Determine the [X, Y] coordinate at the center of the cell enclosing the given text.  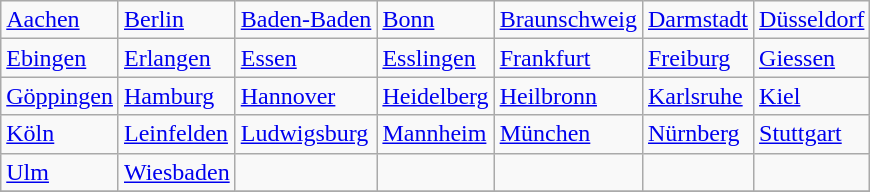
Hannover [306, 96]
Aachen [60, 20]
Bonn [436, 20]
Freiburg [698, 58]
Kiel [812, 96]
Berlin [176, 20]
Karlsruhe [698, 96]
Giessen [812, 58]
Hamburg [176, 96]
Esslingen [436, 58]
Ebingen [60, 58]
München [568, 134]
Frankfurt [568, 58]
Köln [60, 134]
Leinfelden [176, 134]
Erlangen [176, 58]
Stuttgart [812, 134]
Ulm [60, 172]
Darmstadt [698, 20]
Göppingen [60, 96]
Heilbronn [568, 96]
Braunschweig [568, 20]
Nürnberg [698, 134]
Wiesbaden [176, 172]
Mannheim [436, 134]
Düsseldorf [812, 20]
Ludwigsburg [306, 134]
Baden-Baden [306, 20]
Heidelberg [436, 96]
Essen [306, 58]
